Determine the [x, y] coordinate at the center of the cell enclosing the given text.  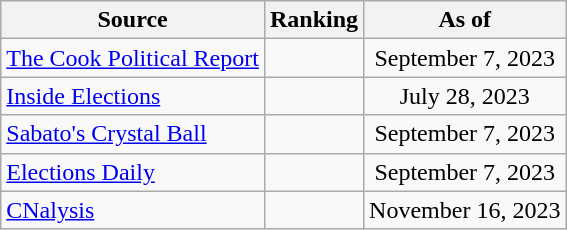
Source [133, 20]
The Cook Political Report [133, 58]
Elections Daily [133, 172]
Sabato's Crystal Ball [133, 134]
Inside Elections [133, 96]
Ranking [314, 20]
November 16, 2023 [465, 210]
As of [465, 20]
CNalysis [133, 210]
July 28, 2023 [465, 96]
